Scan for the cell matching the given text and deliver its (x, y) coordinate at center. 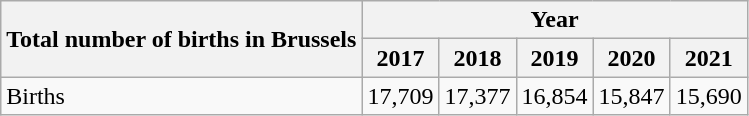
2021 (708, 58)
2018 (478, 58)
2019 (554, 58)
15,690 (708, 96)
17,377 (478, 96)
Total number of births in Brussels (182, 39)
15,847 (632, 96)
Births (182, 96)
2017 (400, 58)
2020 (632, 58)
17,709 (400, 96)
16,854 (554, 96)
Year (554, 20)
